Determine the (x, y) coordinate at the center of the cell enclosing the given text.  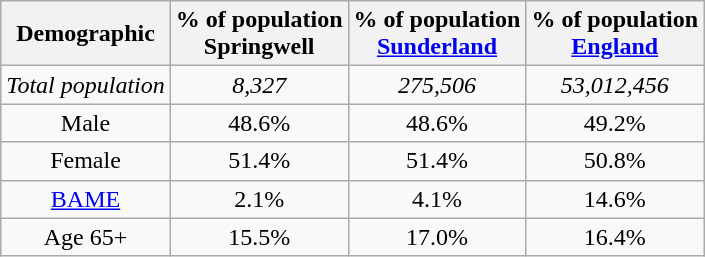
Female (86, 161)
53,012,456 (615, 85)
4.1% (437, 199)
% of populationEngland (615, 34)
17.0% (437, 237)
BAME (86, 199)
8,327 (259, 85)
15.5% (259, 237)
16.4% (615, 237)
2.1% (259, 199)
275,506 (437, 85)
14.6% (615, 199)
Age 65+ (86, 237)
% of populationSunderland (437, 34)
% of populationSpringwell (259, 34)
Total population (86, 85)
Male (86, 123)
49.2% (615, 123)
Demographic (86, 34)
50.8% (615, 161)
